Find where the given text appears and provide that cell's center as (x, y) coordinate. 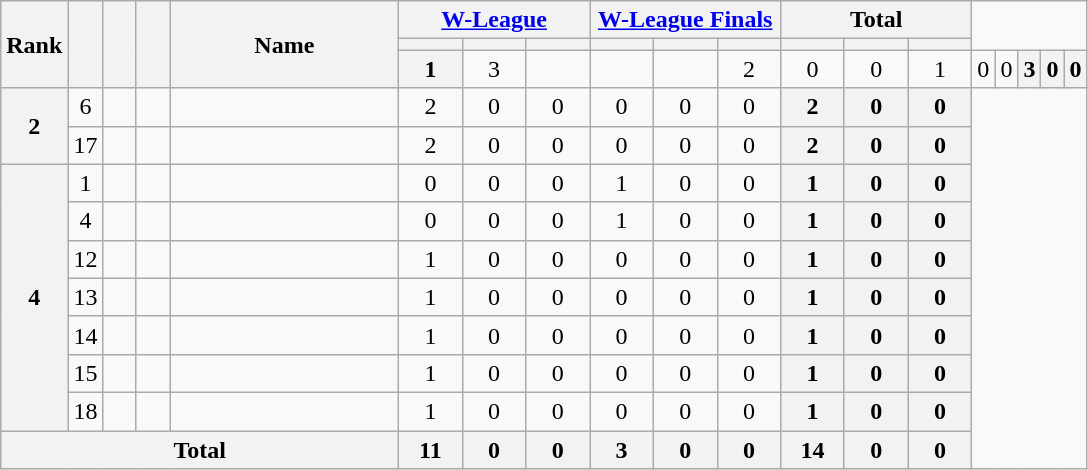
13 (86, 297)
Name (284, 44)
12 (86, 259)
W-League Finals (686, 20)
W-League (494, 20)
17 (86, 145)
18 (86, 411)
6 (86, 107)
11 (431, 449)
15 (86, 373)
Rank (34, 44)
